Find where the given text appears and provide that cell's center as [X, Y] coordinate. 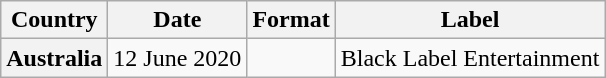
Australia [54, 58]
Label [470, 20]
Country [54, 20]
Date [178, 20]
12 June 2020 [178, 58]
Black Label Entertainment [470, 58]
Format [291, 20]
